Capture the cell that displays the provided text and extract its [x, y] central coordinate. 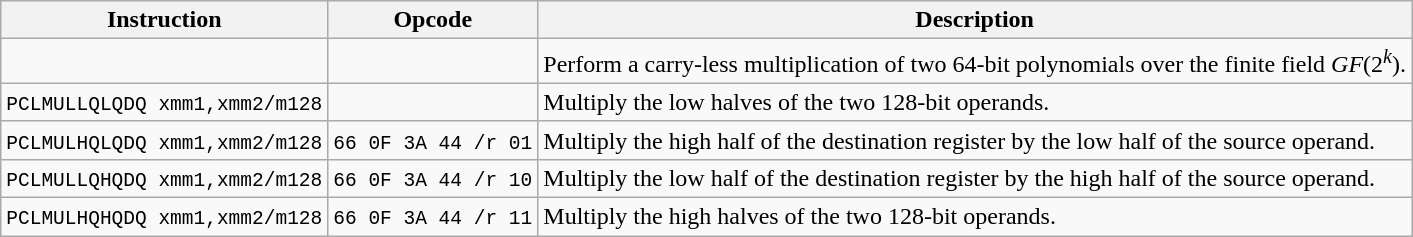
66 0F 3A 44 /r 01 [433, 140]
PCLMULLQHQDQ xmm1,xmm2/m128 [164, 178]
PCLMULLQLQDQ xmm1,xmm2/m128 [164, 102]
Multiply the low half of the destination register by the high half of the source operand. [975, 178]
66 0F 3A 44 /r 11 [433, 217]
Multiply the high halves of the two 128-bit operands. [975, 217]
Instruction [164, 20]
Perform a carry-less multiplication of two 64-bit polynomials over the finite field GF(2k). [975, 62]
PCLMULHQHQDQ xmm1,xmm2/m128 [164, 217]
Multiply the high half of the destination register by the low half of the source operand. [975, 140]
66 0F 3A 44 /r 10 [433, 178]
PCLMULHQLQDQ xmm1,xmm2/m128 [164, 140]
Description [975, 20]
Multiply the low halves of the two 128-bit operands. [975, 102]
Opcode [433, 20]
